Find where the given text appears and provide that cell's center as [x, y] coordinate. 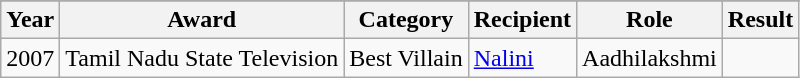
Recipient [522, 20]
Tamil Nadu State Television [202, 58]
Nalini [522, 58]
Year [30, 20]
2007 [30, 58]
Award [202, 20]
Role [650, 20]
Category [406, 20]
Aadhilakshmi [650, 58]
Result [760, 20]
Best Villain [406, 58]
